Detect which cell encompasses the target text, then output its [X, Y] center coordinate. 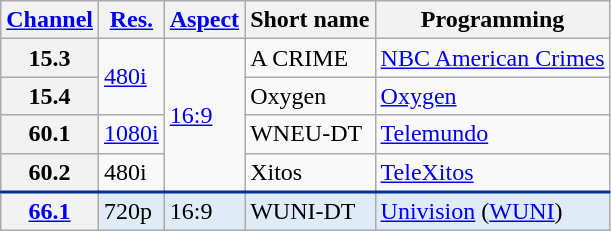
Res. [132, 20]
66.1 [50, 212]
60.1 [50, 134]
NBC American Crimes [492, 58]
Channel [50, 20]
TeleXitos [492, 172]
WNEU-DT [310, 134]
1080i [132, 134]
A CRIME [310, 58]
60.2 [50, 172]
Short name [310, 20]
Aspect [204, 20]
Xitos [310, 172]
Telemundo [492, 134]
15.4 [50, 96]
15.3 [50, 58]
Univision (WUNI) [492, 212]
720p [132, 212]
WUNI-DT [310, 212]
Programming [492, 20]
